Find where the given text appears and provide that cell's center as [X, Y] coordinate. 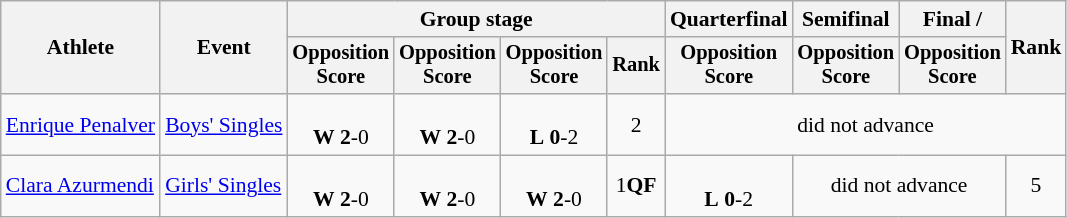
Boys' Singles [224, 124]
5 [1036, 186]
Semifinal [846, 19]
1QF [636, 186]
Girls' Singles [224, 186]
2 [636, 124]
Event [224, 48]
Enrique Penalver [80, 124]
Athlete [80, 48]
Group stage [476, 19]
Quarterfinal [729, 19]
Clara Azurmendi [80, 186]
Final / [952, 19]
